Locate the cell with the specified text and output its [x, y] center coordinate. 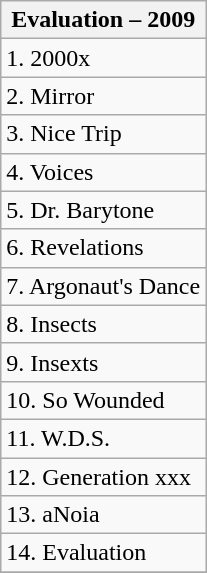
11. W.D.S. [104, 438]
7. Argonaut's Dance [104, 286]
8. Insects [104, 324]
10. So Wounded [104, 400]
Evaluation – 2009 [104, 20]
13. aNoia [104, 515]
2. Mirror [104, 96]
9. Insexts [104, 362]
12. Generation xxx [104, 477]
1. 2000x [104, 58]
14. Evaluation [104, 553]
4. Voices [104, 172]
5. Dr. Barytone [104, 210]
3. Nice Trip [104, 134]
6. Revelations [104, 248]
